Detect which cell encompasses the target text, then output its (X, Y) center coordinate. 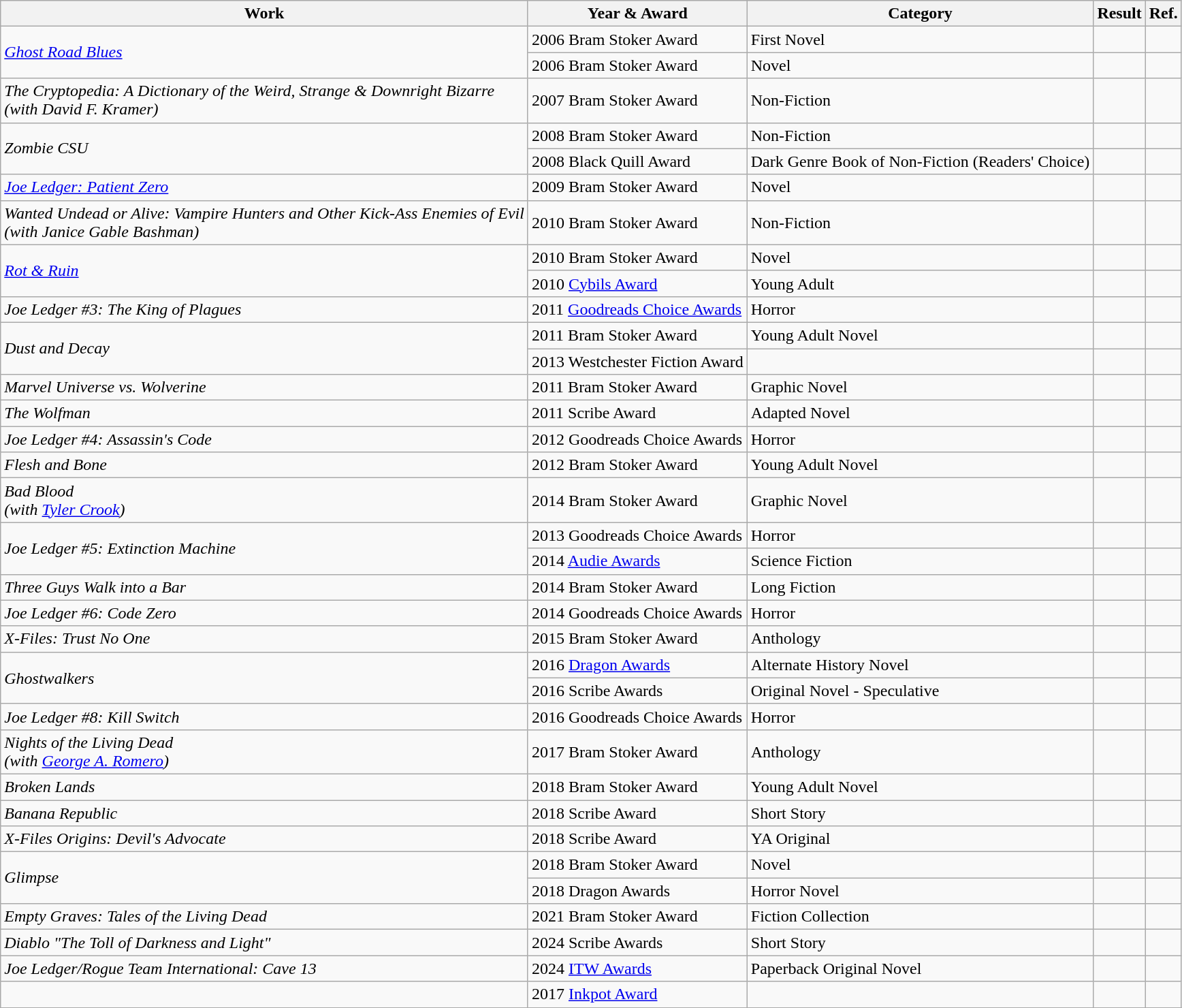
2013 Goodreads Choice Awards (637, 535)
Joe Ledger: Patient Zero (264, 187)
Joe Ledger/Rogue Team International: Cave 13 (264, 968)
X-Files: Trust No One (264, 639)
Joe Ledger #3: The King of Plagues (264, 309)
Empty Graves: Tales of the Living Dead (264, 917)
Joe Ledger #5: Extinction Machine (264, 548)
Joe Ledger #4: Assassin's Code (264, 439)
2012 Bram Stoker Award (637, 465)
Work (264, 14)
2017 Bram Stoker Award (637, 752)
Three Guys Walk into a Bar (264, 587)
Wanted Undead or Alive: Vampire Hunters and Other Kick-Ass Enemies of Evil(with Janice Gable Bashman) (264, 222)
Horror Novel (921, 891)
Nights of the Living Dead(with George A. Romero) (264, 752)
2018 Dragon Awards (637, 891)
Dust and Decay (264, 348)
Fiction Collection (921, 917)
2010 Cybils Award (637, 283)
Broken Lands (264, 787)
First Novel (921, 40)
Ref. (1163, 14)
2015 Bram Stoker Award (637, 639)
2008 Black Quill Award (637, 161)
Rot & Ruin (264, 270)
Year & Award (637, 14)
2024 Scribe Awards (637, 943)
Science Fiction (921, 561)
Bad Blood(with Tyler Crook) (264, 500)
Dark Genre Book of Non-Fiction (Readers' Choice) (921, 161)
Marvel Universe vs. Wolverine (264, 388)
Ghostwalkers (264, 678)
Joe Ledger #6: Code Zero (264, 613)
2016 Scribe Awards (637, 691)
Paperback Original Novel (921, 968)
2014 Audie Awards (637, 561)
2017 Inkpot Award (637, 994)
2011 Scribe Award (637, 413)
Long Fiction (921, 587)
2021 Bram Stoker Award (637, 917)
Young Adult (921, 283)
2013 Westchester Fiction Award (637, 362)
Adapted Novel (921, 413)
Ghost Road Blues (264, 52)
Banana Republic (264, 813)
Result (1119, 14)
The Cryptopedia: A Dictionary of the Weird, Strange & Downright Bizarre(with David F. Kramer) (264, 101)
Diablo "The Toll of Darkness and Light" (264, 943)
2007 Bram Stoker Award (637, 101)
2009 Bram Stoker Award (637, 187)
Original Novel - Speculative (921, 691)
X-Files Origins: Devil's Advocate (264, 839)
2016 Goodreads Choice Awards (637, 716)
YA Original (921, 839)
Category (921, 14)
2016 Dragon Awards (637, 665)
Flesh and Bone (264, 465)
2014 Goodreads Choice Awards (637, 613)
The Wolfman (264, 413)
Glimpse (264, 878)
2012 Goodreads Choice Awards (637, 439)
2024 ITW Awards (637, 968)
Alternate History Novel (921, 665)
Zombie CSU (264, 148)
Joe Ledger #8: Kill Switch (264, 716)
2011 Goodreads Choice Awards (637, 309)
2008 Bram Stoker Award (637, 136)
